Capture the cell that displays the provided text and extract its [x, y] central coordinate. 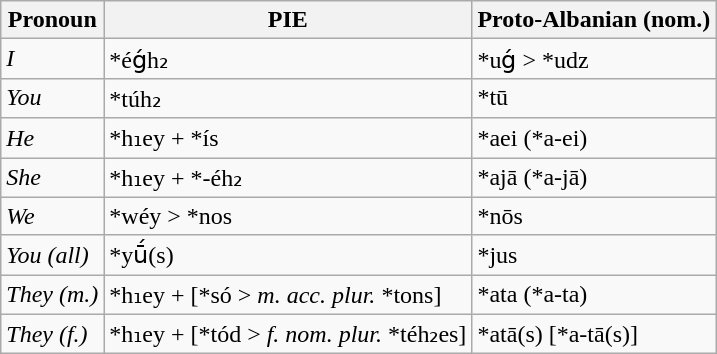
*uǵ > *udz [594, 59]
They (f.) [52, 334]
*túh₂ [288, 98]
*h₁ey + [*só > m. acc. plur. *tons] [288, 295]
PIE [288, 20]
*yū́(s) [288, 255]
He [52, 138]
You [52, 98]
She [52, 178]
We [52, 216]
*jus [594, 255]
*ata (*a-ta) [594, 295]
They (m.) [52, 295]
*nōs [594, 216]
*aei (*a-ei) [594, 138]
*ajā (*a-jā) [594, 178]
Proto-Albanian (nom.) [594, 20]
*h₁ey + *-éh₂ [288, 178]
*h₁ey + [*tód > f. nom. plur. *téh₂es] [288, 334]
*tū [594, 98]
I [52, 59]
*h₁ey + *ís [288, 138]
You (all) [52, 255]
*atā(s) [*a-tā(s)] [594, 334]
*éǵh₂ [288, 59]
Pronoun [52, 20]
*wéy > *nos [288, 216]
